Extract the (x, y) coordinate from the center of the cell holding the provided text.  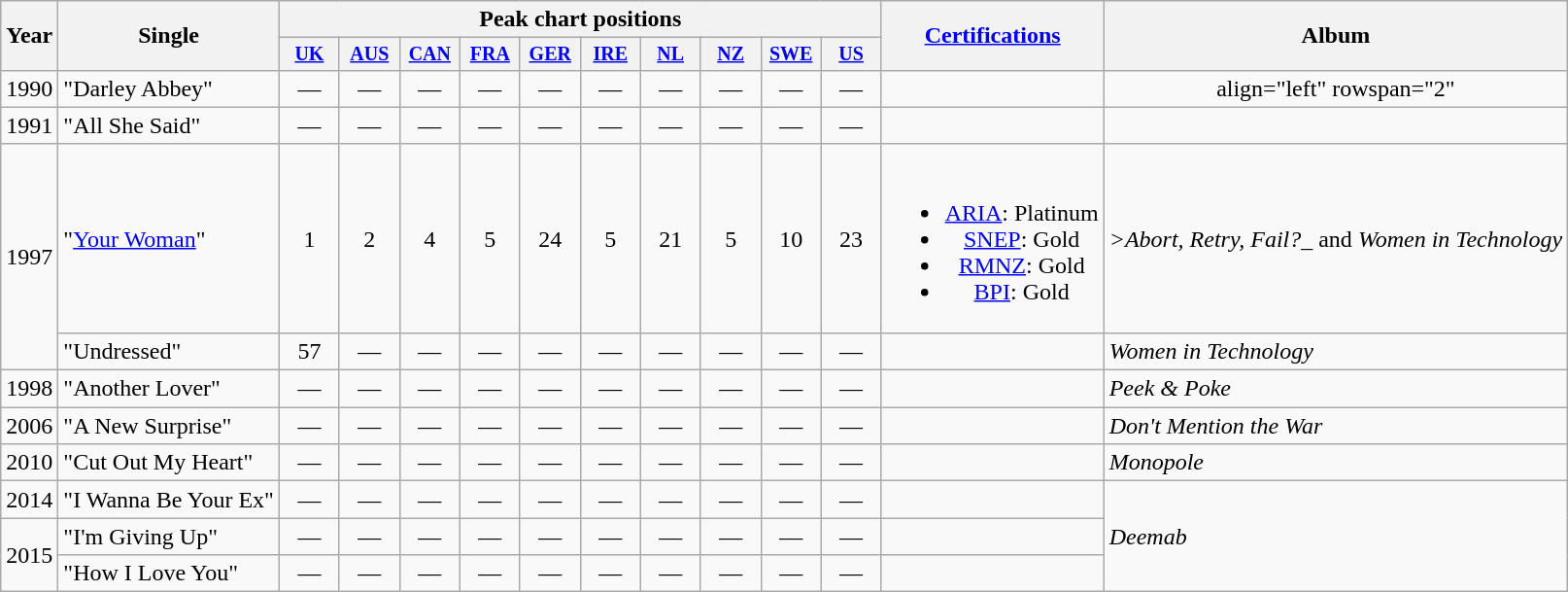
FRA (490, 54)
2014 (29, 500)
>Abort, Retry, Fail?_ and Women in Technology (1335, 238)
1998 (29, 389)
Peak chart positions (580, 19)
2010 (29, 463)
SWE (791, 54)
"Your Woman" (169, 238)
NL (670, 54)
"Cut Out My Heart" (169, 463)
Deemab (1335, 537)
"I Wanna Be Your Ex" (169, 500)
4 (429, 238)
Album (1335, 36)
CAN (429, 54)
"Another Lover" (169, 389)
GER (550, 54)
NZ (731, 54)
2006 (29, 426)
Single (169, 36)
"All She Said" (169, 125)
Peek & Poke (1335, 389)
IRE (610, 54)
Year (29, 36)
57 (309, 351)
10 (791, 238)
UK (309, 54)
"A New Surprise" (169, 426)
"How I Love You" (169, 574)
2 (369, 238)
23 (851, 238)
US (851, 54)
Women in Technology (1335, 351)
1997 (29, 257)
Don't Mention the War (1335, 426)
1991 (29, 125)
24 (550, 238)
"I'm Giving Up" (169, 537)
21 (670, 238)
"Darley Abbey" (169, 88)
1990 (29, 88)
1 (309, 238)
align="left" rowspan="2" (1335, 88)
2015 (29, 555)
ARIA: PlatinumSNEP: GoldRMNZ: GoldBPI: Gold (993, 238)
"Undressed" (169, 351)
AUS (369, 54)
Certifications (993, 36)
Monopole (1335, 463)
